Scan for the cell matching the given text and deliver its [x, y] coordinate at center. 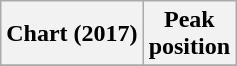
Peakposition [189, 34]
Chart (2017) [72, 34]
